Search for the cell housing the specified text and yield its (x, y) center coordinate. 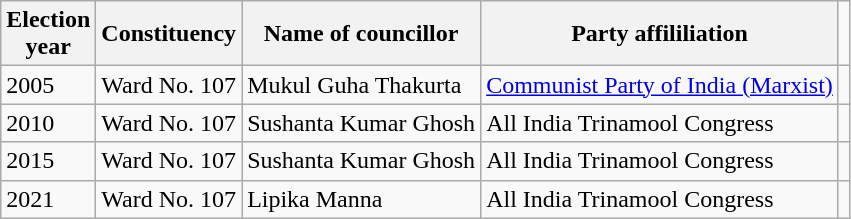
Election year (48, 34)
2005 (48, 85)
Mukul Guha Thakurta (362, 85)
Communist Party of India (Marxist) (660, 85)
Lipika Manna (362, 199)
2021 (48, 199)
Name of councillor (362, 34)
Constituency (169, 34)
Party affililiation (660, 34)
2010 (48, 123)
2015 (48, 161)
